For the text-containing cell, return its midpoint in [x, y] coordinate format. 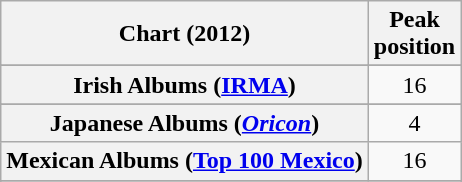
Chart (2012) [185, 34]
Mexican Albums (Top 100 Mexico) [185, 161]
4 [414, 123]
Peakposition [414, 34]
Japanese Albums (Oricon) [185, 123]
Irish Albums (IRMA) [185, 85]
